Detect which cell encompasses the target text, then output its (x, y) center coordinate. 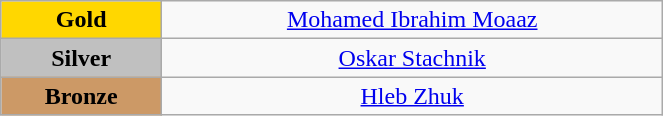
Gold (82, 20)
Hleb Zhuk (412, 96)
Silver (82, 58)
Oskar Stachnik (412, 58)
Bronze (82, 96)
Mohamed Ibrahim Moaaz (412, 20)
